Find where the given text appears and provide that cell's center as (x, y) coordinate. 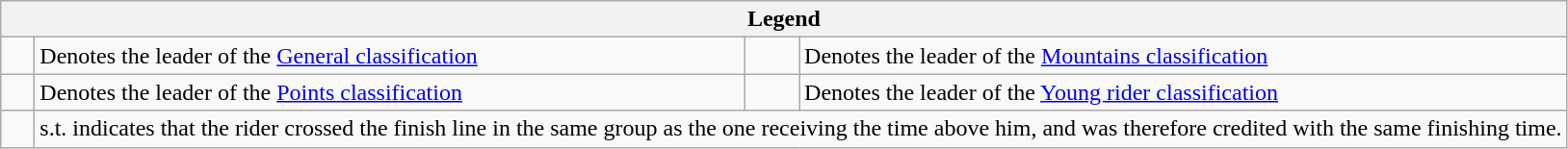
Denotes the leader of the General classification (390, 56)
Legend (784, 19)
Denotes the leader of the Points classification (390, 92)
Denotes the leader of the Young rider classification (1184, 92)
Denotes the leader of the Mountains classification (1184, 56)
